Provide the (x, y) coordinate of the cell's center where the given text is located.  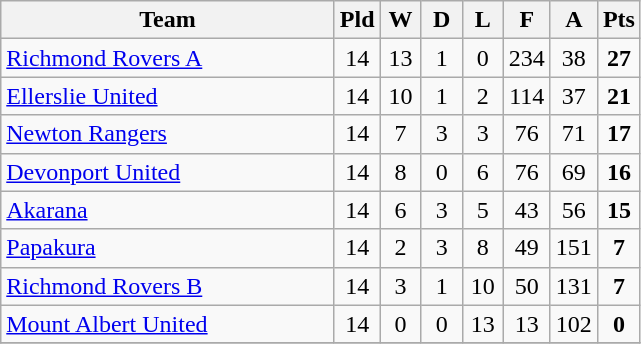
Newton Rangers (168, 134)
102 (574, 324)
Team (168, 20)
15 (618, 210)
37 (574, 96)
Richmond Rovers B (168, 286)
Pts (618, 20)
Akarana (168, 210)
151 (574, 248)
71 (574, 134)
Richmond Rovers A (168, 58)
43 (526, 210)
16 (618, 172)
21 (618, 96)
L (482, 20)
50 (526, 286)
Mount Albert United (168, 324)
5 (482, 210)
W (400, 20)
56 (574, 210)
Pld (357, 20)
38 (574, 58)
69 (574, 172)
17 (618, 134)
D (442, 20)
131 (574, 286)
Ellerslie United (168, 96)
234 (526, 58)
27 (618, 58)
49 (526, 248)
F (526, 20)
Papakura (168, 248)
A (574, 20)
Devonport United (168, 172)
114 (526, 96)
